Return (x, y) of the center of cell containing provided text 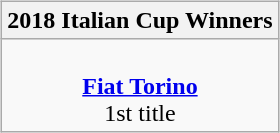
Fiat Torino1st title (140, 85)
2018 Italian Cup Winners (140, 20)
